Provide the [x, y] coordinate of the cell's center where the given text is located.  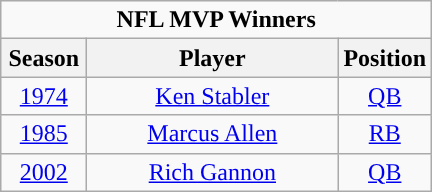
NFL MVP Winners [216, 20]
Position [385, 58]
Ken Stabler [212, 96]
Season [44, 58]
Player [212, 58]
2002 [44, 172]
Rich Gannon [212, 172]
1974 [44, 96]
RB [385, 134]
Marcus Allen [212, 134]
1985 [44, 134]
